Detect which cell encompasses the target text, then output its [X, Y] center coordinate. 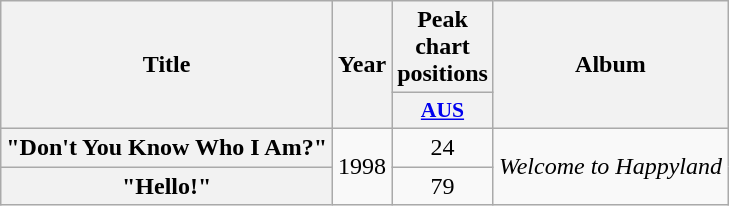
79 [443, 185]
Album [610, 65]
AUS [443, 111]
"Hello!" [167, 185]
24 [443, 147]
1998 [362, 166]
"Don't You Know Who I Am?" [167, 147]
Welcome to Happyland [610, 166]
Peak chart positions [443, 47]
Year [362, 65]
Title [167, 65]
